Extract the (X, Y) coordinate from the center of the cell holding the provided text.  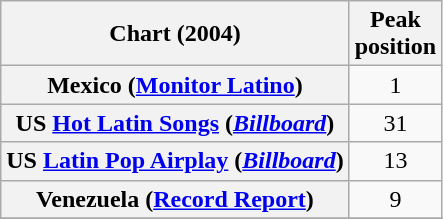
Mexico (Monitor Latino) (175, 85)
Venezuela (Record Report) (175, 199)
Peakposition (395, 34)
9 (395, 199)
13 (395, 161)
US Latin Pop Airplay (Billboard) (175, 161)
US Hot Latin Songs (Billboard) (175, 123)
31 (395, 123)
1 (395, 85)
Chart (2004) (175, 34)
